Identify which cell holds the provided text, then report its [X, Y] central coordinate. 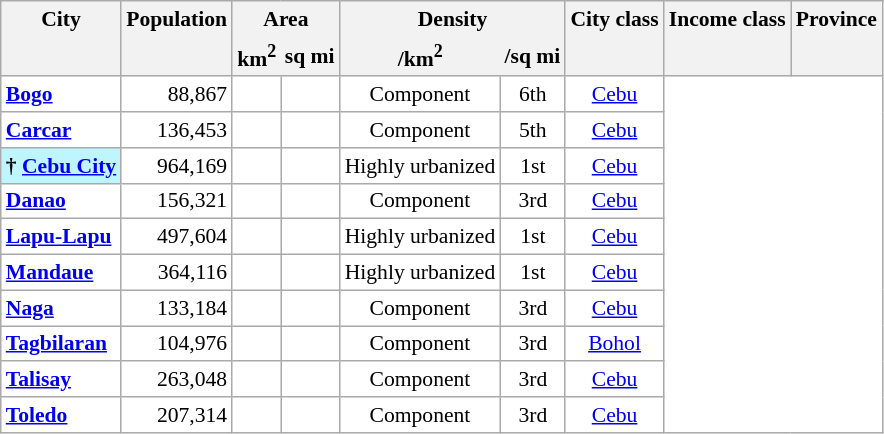
Lapu-Lapu [61, 237]
Province [836, 18]
Mandaue [61, 273]
156,321 [176, 201]
136,453 [176, 130]
/sq mi [532, 56]
† Cebu City [61, 166]
Density [453, 18]
Danao [61, 201]
Tagbilaran [61, 344]
263,048 [176, 380]
sq mi [310, 56]
/km2 [420, 56]
City [61, 18]
6th [532, 95]
Bohol [614, 344]
104,976 [176, 344]
Talisay [61, 380]
964,169 [176, 166]
497,604 [176, 237]
364,116 [176, 273]
Toledo [61, 415]
Carcar [61, 130]
5th [532, 130]
88,867 [176, 95]
Population [176, 18]
207,314 [176, 415]
City class [614, 18]
Naga [61, 308]
km2 [256, 56]
Area [286, 18]
Income class [728, 18]
Bogo [61, 95]
133,184 [176, 308]
